Scan for the cell matching the given text and deliver its [X, Y] coordinate at center. 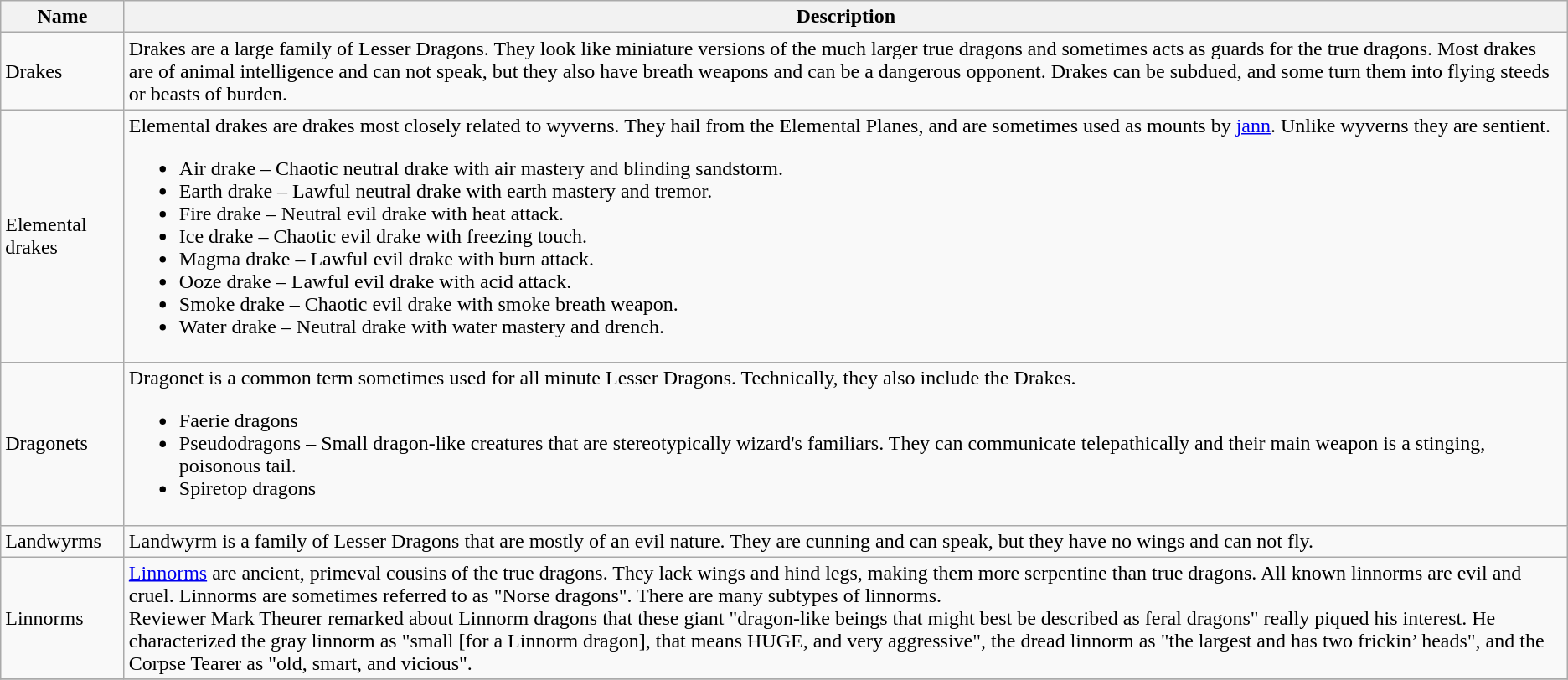
Description [846, 17]
Landwyrms [63, 541]
Drakes [63, 71]
Linnorms [63, 618]
Name [63, 17]
Elemental drakes [63, 236]
Dragonets [63, 444]
Landwyrm is a family of Lesser Dragons that are mostly of an evil nature. They are cunning and can speak, but they have no wings and can not fly. [846, 541]
